Locate the cell with the specified text and output its [x, y] center coordinate. 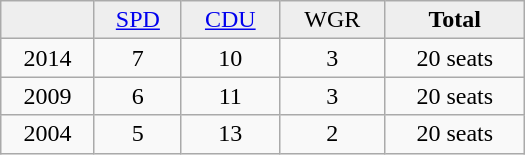
2 [332, 134]
WGR [332, 20]
10 [230, 58]
2004 [48, 134]
11 [230, 96]
2009 [48, 96]
7 [138, 58]
13 [230, 134]
Total [454, 20]
5 [138, 134]
SPD [138, 20]
CDU [230, 20]
2014 [48, 58]
6 [138, 96]
